Pinpoint the cell where the given text exists, returning its (x, y) midpoint coordinate. 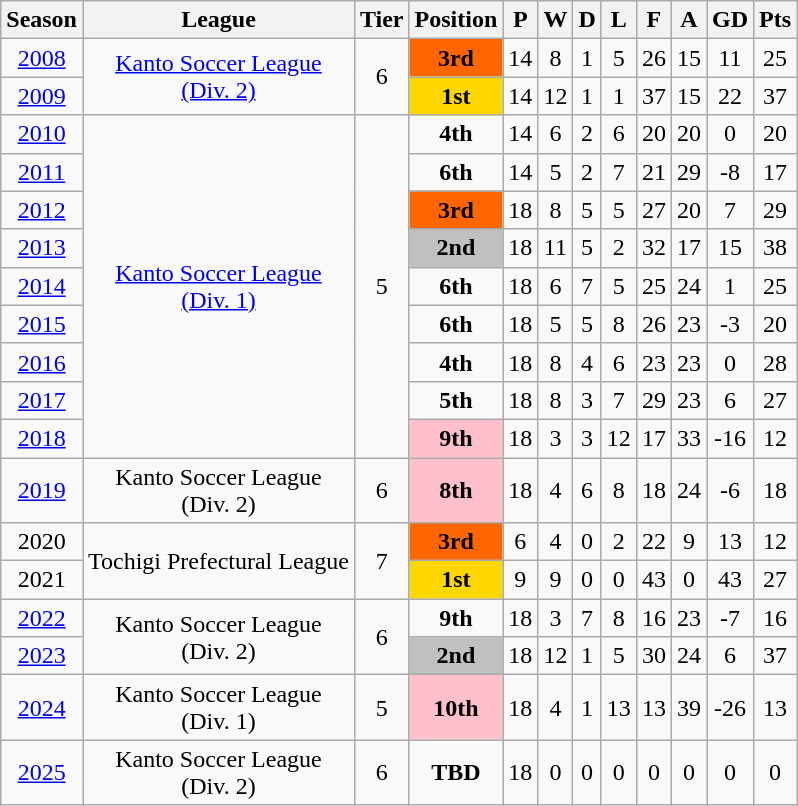
21 (654, 172)
L (618, 20)
Pts (776, 20)
-3 (730, 324)
2022 (42, 618)
-26 (730, 708)
2008 (42, 58)
2020 (42, 542)
2014 (42, 286)
2017 (42, 400)
GD (730, 20)
33 (688, 438)
P (520, 20)
W (556, 20)
5th (456, 400)
28 (776, 362)
32 (654, 248)
38 (776, 248)
10th (456, 708)
League (218, 20)
-8 (730, 172)
8th (456, 490)
TBD (456, 772)
2011 (42, 172)
2021 (42, 580)
Position (456, 20)
D (587, 20)
2025 (42, 772)
2016 (42, 362)
2023 (42, 656)
2024 (42, 708)
2018 (42, 438)
A (688, 20)
2015 (42, 324)
-6 (730, 490)
-16 (730, 438)
F (654, 20)
-7 (730, 618)
30 (654, 656)
2019 (42, 490)
Season (42, 20)
Tochigi Prefectural League (218, 561)
2013 (42, 248)
2009 (42, 96)
Tier (382, 20)
39 (688, 708)
2012 (42, 210)
2010 (42, 134)
